Pinpoint the cell where the given text exists, returning its [x, y] midpoint coordinate. 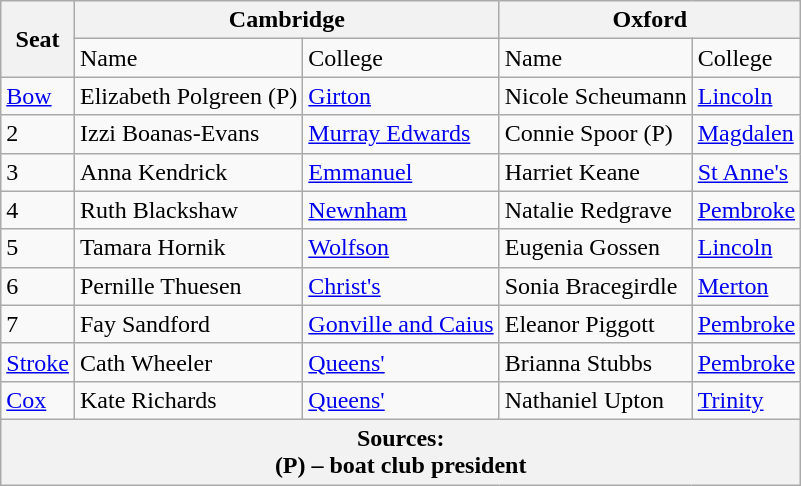
Natalie Redgrave [596, 210]
7 [38, 324]
Emmanuel [401, 172]
Harriet Keane [596, 172]
Cambridge [286, 20]
4 [38, 210]
Fay Sandford [188, 324]
Newnham [401, 210]
Cox [38, 400]
Pernille Thuesen [188, 286]
2 [38, 134]
Christ's [401, 286]
Elizabeth Polgreen (P) [188, 96]
Kate Richards [188, 400]
Nathaniel Upton [596, 400]
Anna Kendrick [188, 172]
Seat [38, 39]
Sonia Bracegirdle [596, 286]
Cath Wheeler [188, 362]
Eleanor Piggott [596, 324]
Oxford [650, 20]
Girton [401, 96]
Sources:(P) – boat club president [401, 452]
Stroke [38, 362]
Brianna Stubbs [596, 362]
Nicole Scheumann [596, 96]
Magdalen [746, 134]
Bow [38, 96]
6 [38, 286]
Trinity [746, 400]
Connie Spoor (P) [596, 134]
Izzi Boanas-Evans [188, 134]
Wolfson [401, 248]
3 [38, 172]
Merton [746, 286]
Eugenia Gossen [596, 248]
St Anne's [746, 172]
Ruth Blackshaw [188, 210]
5 [38, 248]
Tamara Hornik [188, 248]
Murray Edwards [401, 134]
Gonville and Caius [401, 324]
